Return the (X, Y) coordinate for the center point of the cell that contains the specified text.  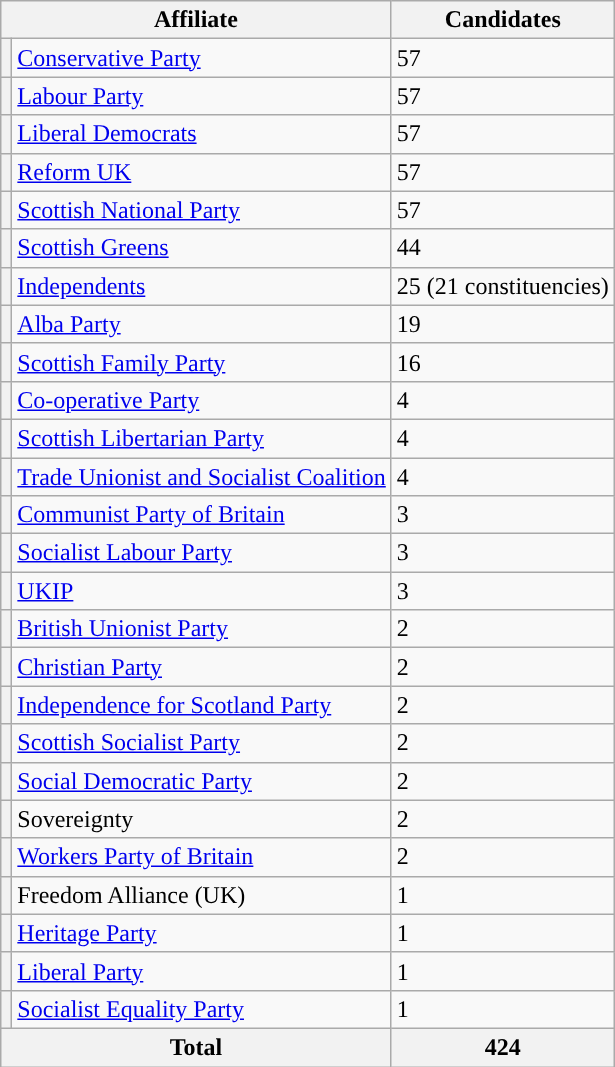
Trade Unionist and Socialist Coalition (202, 477)
Workers Party of Britain (202, 857)
Scottish Family Party (202, 362)
Liberal Democrats (202, 134)
Reform UK (202, 172)
Sovereignty (202, 819)
Socialist Equality Party (202, 1009)
16 (502, 362)
424 (502, 1047)
Alba Party (202, 324)
19 (502, 324)
Communist Party of Britain (202, 515)
Scottish National Party (202, 210)
Social Democratic Party (202, 781)
44 (502, 248)
Scottish Libertarian Party (202, 438)
British Unionist Party (202, 629)
Co-operative Party (202, 400)
Independents (202, 286)
Conservative Party (202, 58)
Labour Party (202, 96)
Liberal Party (202, 971)
Affiliate (196, 20)
Candidates (502, 20)
Freedom Alliance (UK) (202, 895)
Socialist Labour Party (202, 553)
Scottish Greens (202, 248)
Independence for Scotland Party (202, 705)
Total (196, 1047)
Heritage Party (202, 933)
UKIP (202, 591)
Christian Party (202, 667)
25 (21 constituencies) (502, 286)
Scottish Socialist Party (202, 743)
